Find where the given text appears and provide that cell's center as [x, y] coordinate. 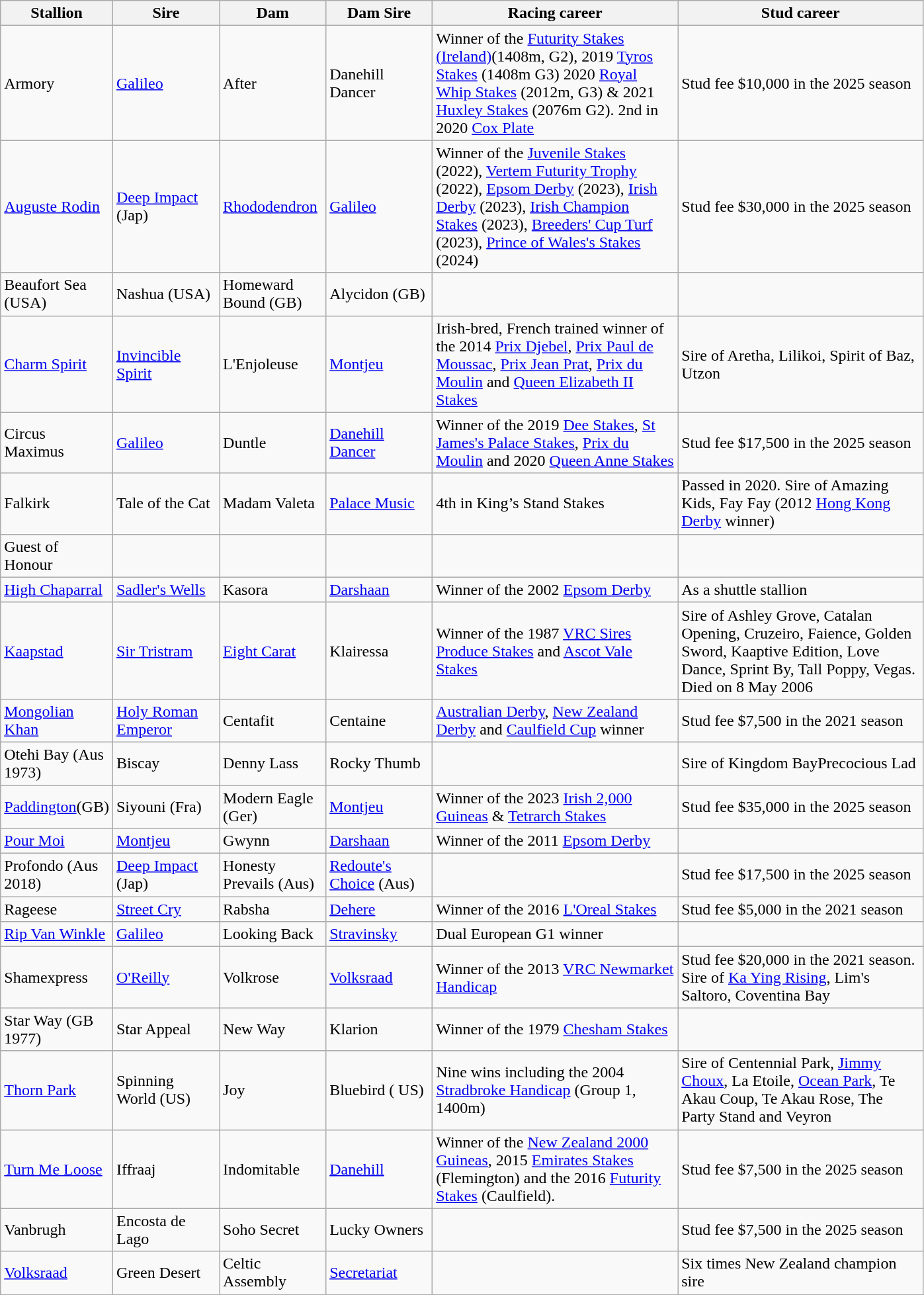
Centafit [273, 720]
Spinning World (US) [165, 1091]
Racing career [556, 13]
Dam Sire [380, 13]
New Way [273, 1030]
Winner of the 2011 Epsom Derby [556, 841]
Stud fee $35,000 in the 2025 season [800, 806]
Stravinsky [380, 934]
Winner of the 1987 VRC Sires Produce Stakes and Ascot Vale Stakes [556, 650]
Falkirk [57, 504]
Profondo (Aus 2018) [57, 875]
Siyouni (Fra) [165, 806]
Winner of the 2016 L'Oreal Stakes [556, 909]
L'Enjoleuse [273, 364]
Rhododendron [273, 206]
Tale of the Cat [165, 504]
After [273, 83]
Honesty Prevails (Aus) [273, 875]
Indomitable [273, 1169]
Australian Derby, New Zealand Derby and Caulfield Cup winner [556, 720]
Paddington(GB) [57, 806]
Sadler's Wells [165, 590]
Auguste Rodin [57, 206]
Vanbrugh [57, 1229]
Dehere [380, 909]
Invincible Spirit [165, 364]
Stud fee $20,000 in the 2021 season. Sire of Ka Ying Rising, Lim's Saltoro, Coventina Bay [800, 977]
Rageese [57, 909]
Eight Carat [273, 650]
Irish-bred, French trained winner of the 2014 Prix Djebel, Prix Paul de Moussac, Prix Jean Prat, Prix du Moulin and Queen Elizabeth II Stakes [556, 364]
Sir Tristram [165, 650]
Gwynn [273, 841]
Kaapstad [57, 650]
Biscay [165, 764]
Sire of Kingdom BayPrecocious Lad [800, 764]
Charm Spirit [57, 364]
Stud fee $7,500 in the 2021 season [800, 720]
Volkrose [273, 977]
Celtic Assembly [273, 1273]
Stud fee $30,000 in the 2025 season [800, 206]
Winner of the 2013 VRC Newmarket Handicap [556, 977]
Street Cry [165, 909]
Redoute's Choice (Aus) [380, 875]
Mongolian Khan [57, 720]
Klairessa [380, 650]
Pour Moi [57, 841]
Stud fee $10,000 in the 2025 season [800, 83]
Rabsha [273, 909]
Stud career [800, 13]
Madam Valeta [273, 504]
Lucky Owners [380, 1229]
Thorn Park [57, 1091]
Nashua (USA) [165, 294]
Alycidon (GB) [380, 294]
As a shuttle stallion [800, 590]
Six times New Zealand champion sire [800, 1273]
Winner of the 2023 Irish 2,000 Guineas & Tetrarch Stakes [556, 806]
Circus Maximus [57, 443]
Winner of the 2019 Dee Stakes, St James's Palace Stakes, Prix du Moulin and 2020 Queen Anne Stakes [556, 443]
Sire of Aretha, Lilikoi, Spirit of Baz, Utzon [800, 364]
Rip Van Winkle [57, 934]
Winner of the New Zealand 2000 Guineas, 2015 Emirates Stakes (Flemington) and the 2016 Futurity Stakes (Caulfield). [556, 1169]
Dual European G1 winner [556, 934]
Star Appeal [165, 1030]
Dam [273, 13]
Stallion [57, 13]
Centaine [380, 720]
Shamexpress [57, 977]
Duntle [273, 443]
Guest of Honour [57, 556]
4th in King’s Stand Stakes [556, 504]
Winner of the 1979 Chesham Stakes [556, 1030]
Iffraaj [165, 1169]
Armory [57, 83]
Encosta de Lago [165, 1229]
Passed in 2020. Sire of Amazing Kids, Fay Fay (2012 Hong Kong Derby winner) [800, 504]
Nine wins including the 2004 Stradbroke Handicap (Group 1, 1400m) [556, 1091]
Homeward Bound (GB) [273, 294]
Holy Roman Emperor [165, 720]
Denny Lass [273, 764]
Winner of the 2002 Epsom Derby [556, 590]
Sire [165, 13]
Palace Music [380, 504]
Sire of Centennial Park, Jimmy Choux, La Etoile, Ocean Park, Te Akau Coup, Te Akau Rose, The Party Stand and Veyron [800, 1091]
Soho Secret [273, 1229]
Kasora [273, 590]
Bluebird ( US) [380, 1091]
Turn Me Loose [57, 1169]
Otehi Bay (Aus 1973) [57, 764]
Danehill [380, 1169]
Stud fee $5,000 in the 2021 season [800, 909]
Klarion [380, 1030]
High Chaparral [57, 590]
O'Reilly [165, 977]
Rocky Thumb [380, 764]
Green Desert [165, 1273]
Star Way (GB 1977) [57, 1030]
Beaufort Sea (USA) [57, 294]
Joy [273, 1091]
Secretariat [380, 1273]
Modern Eagle (Ger) [273, 806]
Looking Back [273, 934]
